Identify which cell holds the provided text, then report its (x, y) central coordinate. 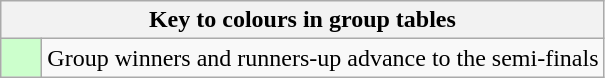
Key to colours in group tables (302, 20)
Group winners and runners-up advance to the semi-finals (323, 58)
